Determine the [X, Y] coordinate at the center of the cell enclosing the given text.  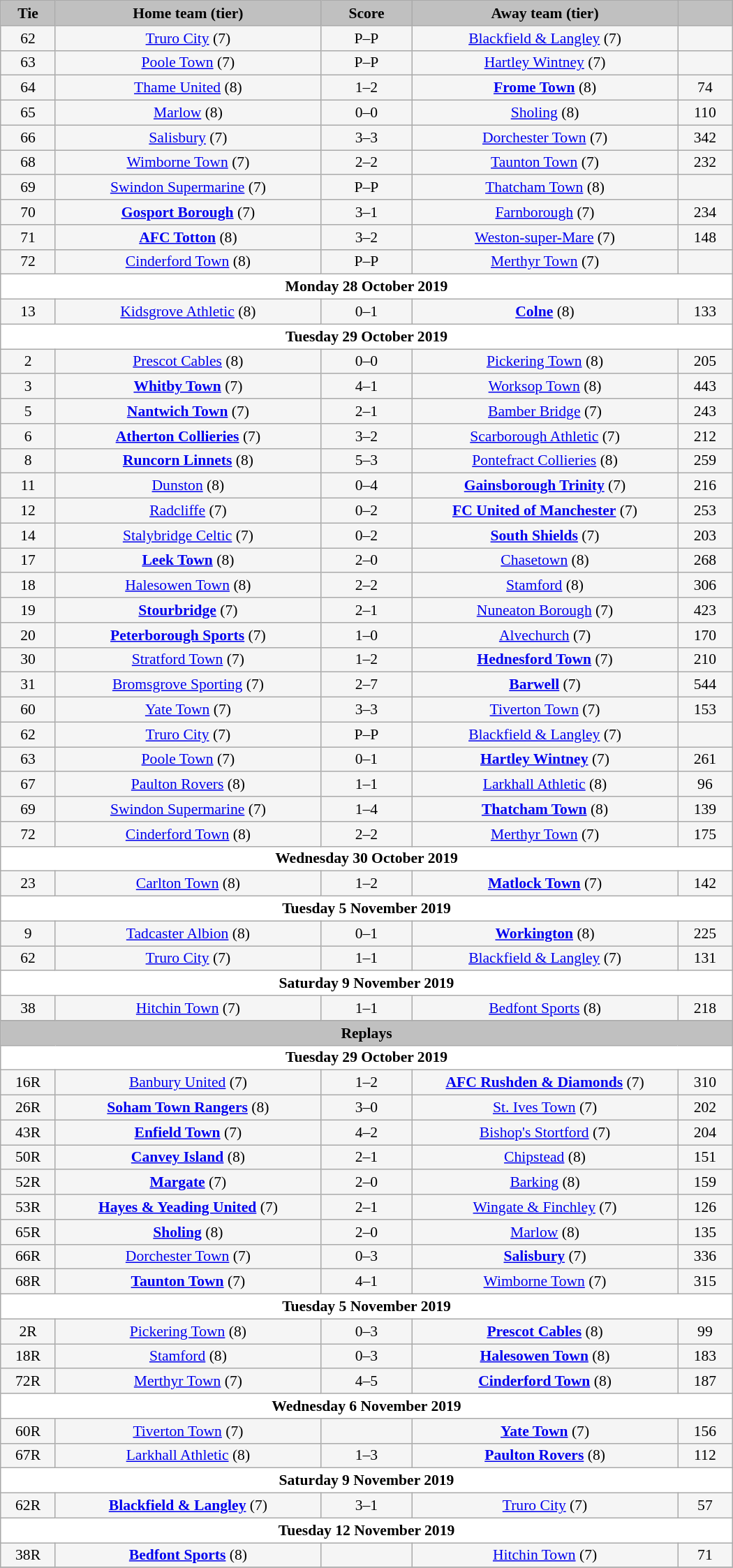
South Shields (7) [545, 535]
68R [28, 1282]
2R [28, 1331]
210 [705, 660]
20 [28, 635]
0–4 [366, 486]
3–0 [366, 1108]
243 [705, 411]
Worksop Town (8) [545, 387]
Wednesday 30 October 2019 [366, 859]
Hayes & Yeading United (7) [188, 1207]
187 [705, 1382]
Farnborough (7) [545, 212]
57 [705, 1506]
Away team (tier) [545, 13]
156 [705, 1431]
Matlock Town (7) [545, 884]
53R [28, 1207]
Nuneaton Borough (7) [545, 610]
Kidsgrove Athletic (8) [188, 312]
126 [705, 1207]
1–0 [366, 635]
5 [28, 411]
1–4 [366, 809]
218 [705, 1008]
Wingate & Finchley (7) [545, 1207]
151 [705, 1157]
175 [705, 834]
2–7 [366, 685]
26R [28, 1108]
153 [705, 710]
Home team (tier) [188, 13]
306 [705, 586]
Frome Town (8) [545, 88]
8 [28, 461]
253 [705, 511]
225 [705, 933]
Gainsborough Trinity (7) [545, 486]
259 [705, 461]
Radcliffe (7) [188, 511]
Chasetown (8) [545, 561]
Stalybridge Celtic (7) [188, 535]
66 [28, 138]
Carlton Town (8) [188, 884]
Barwell (7) [545, 685]
212 [705, 436]
Score [366, 13]
148 [705, 237]
112 [705, 1456]
544 [705, 685]
14 [28, 535]
232 [705, 163]
Bishop's Stortford (7) [545, 1132]
Bamber Bridge (7) [545, 411]
67 [28, 785]
310 [705, 1083]
Thame United (8) [188, 88]
Gosport Borough (7) [188, 212]
261 [705, 760]
Runcorn Linnets (8) [188, 461]
38 [28, 1008]
60 [28, 710]
43R [28, 1132]
AFC Totton (8) [188, 237]
13 [28, 312]
Alvechurch (7) [545, 635]
315 [705, 1282]
342 [705, 138]
135 [705, 1232]
3 [28, 387]
216 [705, 486]
96 [705, 785]
6 [28, 436]
Dunston (8) [188, 486]
110 [705, 113]
139 [705, 809]
Canvey Island (8) [188, 1157]
Colne (8) [545, 312]
68 [28, 163]
30 [28, 660]
St. Ives Town (7) [545, 1108]
70 [28, 212]
19 [28, 610]
Leek Town (8) [188, 561]
64 [28, 88]
Wednesday 6 November 2019 [366, 1406]
Tadcaster Albion (8) [188, 933]
Margate (7) [188, 1183]
12 [28, 511]
11 [28, 486]
Monday 28 October 2019 [366, 287]
AFC Rushden & Diamonds (7) [545, 1083]
183 [705, 1356]
Hednesford Town (7) [545, 660]
4–5 [366, 1382]
133 [705, 312]
Replays [366, 1033]
Banbury United (7) [188, 1083]
Soham Town Rangers (8) [188, 1108]
5–3 [366, 461]
142 [705, 884]
60R [28, 1431]
204 [705, 1132]
Stourbridge (7) [188, 610]
Tie [28, 13]
65R [28, 1232]
234 [705, 212]
131 [705, 959]
66R [28, 1257]
203 [705, 535]
4–2 [366, 1132]
Nantwich Town (7) [188, 411]
65 [28, 113]
16R [28, 1083]
17 [28, 561]
Workington (8) [545, 933]
1–3 [366, 1456]
Barking (8) [545, 1183]
170 [705, 635]
Scarborough Athletic (7) [545, 436]
23 [28, 884]
38R [28, 1555]
Tuesday 12 November 2019 [366, 1530]
50R [28, 1157]
72R [28, 1382]
31 [28, 685]
62R [28, 1506]
Whitby Town (7) [188, 387]
202 [705, 1108]
205 [705, 362]
443 [705, 387]
99 [705, 1331]
336 [705, 1257]
FC United of Manchester (7) [545, 511]
Bromsgrove Sporting (7) [188, 685]
Stratford Town (7) [188, 660]
Weston-super-Mare (7) [545, 237]
74 [705, 88]
Pontefract Collieries (8) [545, 461]
Chipstead (8) [545, 1157]
Atherton Collieries (7) [188, 436]
2 [28, 362]
Peterborough Sports (7) [188, 635]
67R [28, 1456]
18 [28, 586]
423 [705, 610]
159 [705, 1183]
268 [705, 561]
18R [28, 1356]
Enfield Town (7) [188, 1132]
9 [28, 933]
52R [28, 1183]
